For the text-containing cell, return its midpoint in (x, y) coordinate format. 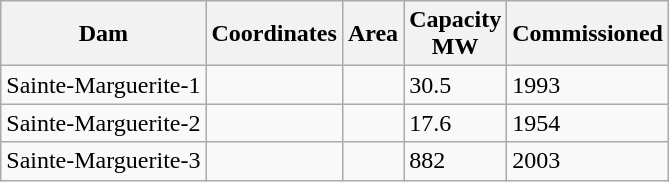
Commissioned (588, 34)
Dam (104, 34)
2003 (588, 161)
Sainte-Marguerite-1 (104, 85)
Coordinates (274, 34)
Sainte-Marguerite-3 (104, 161)
882 (456, 161)
CapacityMW (456, 34)
Sainte-Marguerite-2 (104, 123)
1993 (588, 85)
30.5 (456, 85)
Area (372, 34)
1954 (588, 123)
17.6 (456, 123)
